Pinpoint the cell where the given text exists, returning its [x, y] midpoint coordinate. 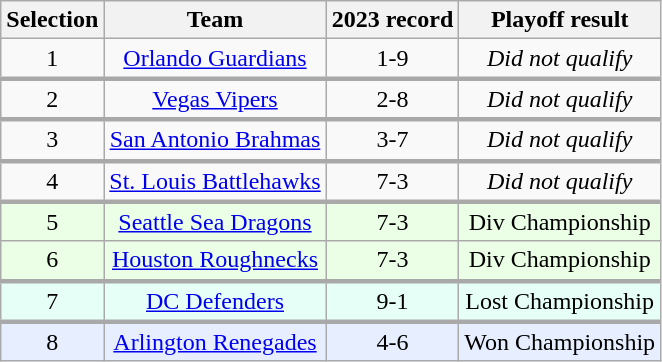
5 [52, 222]
7 [52, 302]
4-6 [392, 342]
Orlando Guardians [215, 59]
9-1 [392, 302]
San Antonio Brahmas [215, 140]
1-9 [392, 59]
8 [52, 342]
Vegas Vipers [215, 98]
6 [52, 261]
1 [52, 59]
2023 record [392, 20]
Arlington Renegades [215, 342]
2-8 [392, 98]
4 [52, 180]
DC Defenders [215, 302]
Houston Roughnecks [215, 261]
2 [52, 98]
3 [52, 140]
St. Louis Battlehawks [215, 180]
Won Championship [560, 342]
Lost Championship [560, 302]
Selection [52, 20]
Seattle Sea Dragons [215, 222]
Playoff result [560, 20]
3-7 [392, 140]
Team [215, 20]
